Identify which cell holds the provided text, then report its (X, Y) central coordinate. 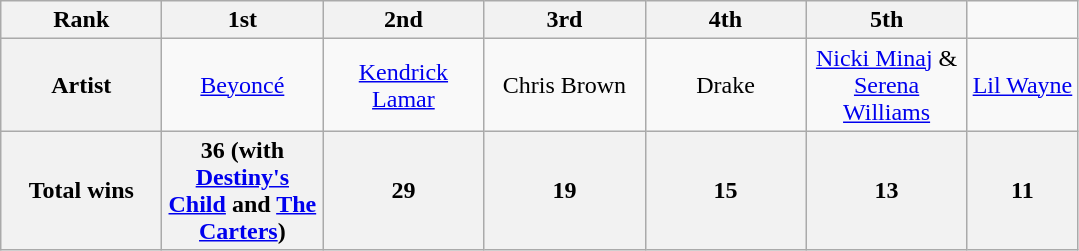
Nicki Minaj & Serena Williams (886, 85)
5th (886, 20)
15 (726, 190)
3rd (564, 20)
Beyoncé (242, 85)
2nd (404, 20)
11 (1022, 190)
Kendrick Lamar (404, 85)
1st (242, 20)
19 (564, 190)
Rank (82, 20)
Lil Wayne (1022, 85)
Drake (726, 85)
Chris Brown (564, 85)
36 (with Destiny's Child and The Carters) (242, 190)
Artist (82, 85)
Total wins (82, 190)
13 (886, 190)
29 (404, 190)
4th (726, 20)
